Scan for the cell matching the given text and deliver its (x, y) coordinate at center. 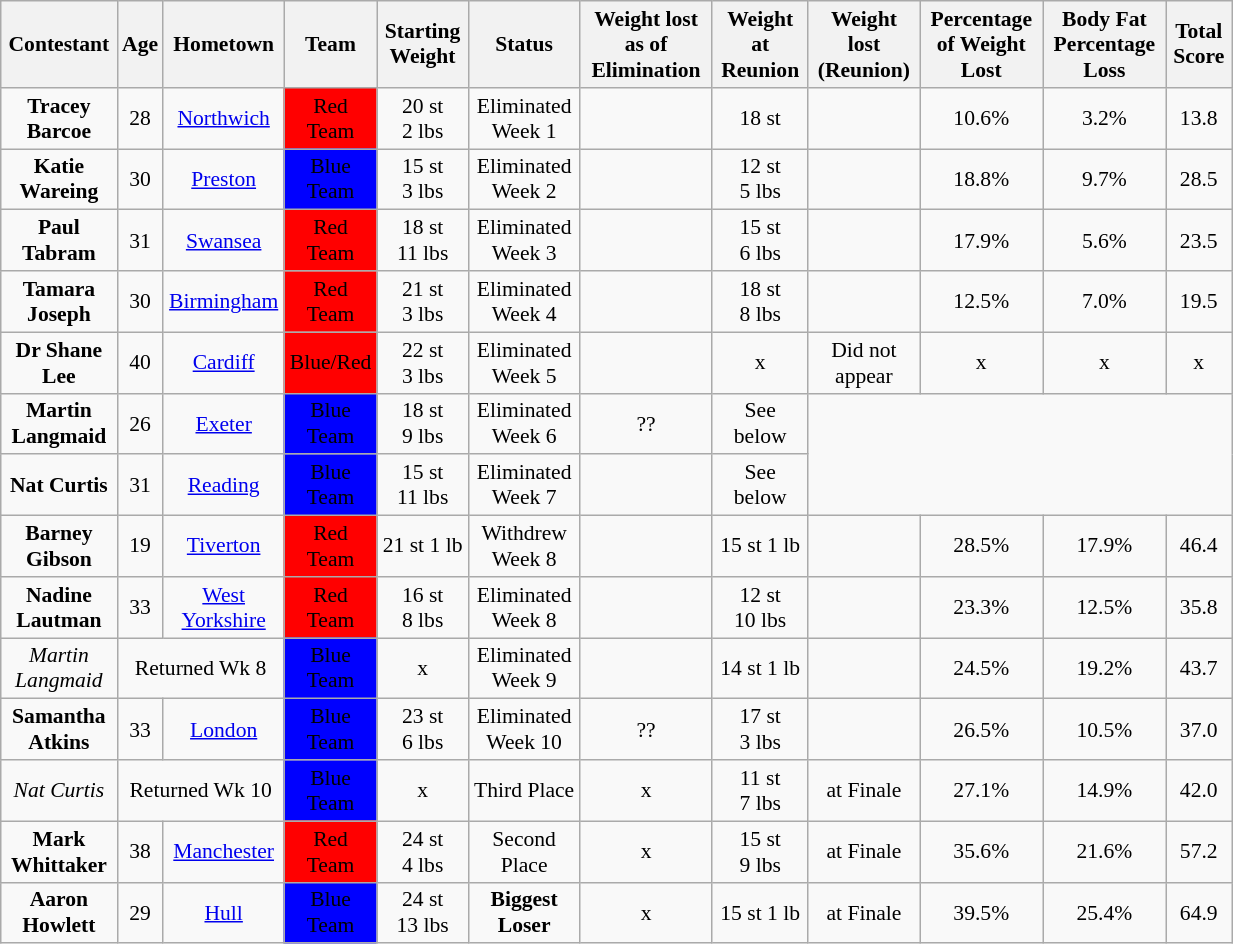
Returned Wk 8 (200, 668)
14 st 1 lb (760, 668)
Exeter (224, 424)
Paul Tabram (59, 240)
64.9 (1199, 912)
Tracey Barcoe (59, 118)
35.6% (982, 852)
18 st 11 lbs (423, 240)
Eliminated Week 1 (524, 118)
5.6% (1104, 240)
Weight lost (Reunion) (864, 44)
Eliminated Week 10 (524, 730)
13.8 (1199, 118)
Hometown (224, 44)
Eliminated Week 8 (524, 608)
Team (330, 44)
18.8% (982, 180)
Mark Whittaker (59, 852)
Contestant (59, 44)
27.1% (982, 790)
15 st 3 lbs (423, 180)
15 st 9 lbs (760, 852)
Dr Shane Lee (59, 362)
28 (140, 118)
17 st 3 lbs (760, 730)
11 st 7 lbs (760, 790)
28.5 (1199, 180)
West Yorkshire (224, 608)
15 st 11 lbs (423, 486)
Blue/Red (330, 362)
Eliminated Week 5 (524, 362)
39.5% (982, 912)
19.2% (1104, 668)
22 st 3 lbs (423, 362)
46.4 (1199, 546)
23 st 6 lbs (423, 730)
12 st 5 lbs (760, 180)
18 st 8 lbs (760, 302)
12 st 10 lbs (760, 608)
16 st 8 lbs (423, 608)
Eliminated Week 3 (524, 240)
Total Score (1199, 44)
23.3% (982, 608)
Second Place (524, 852)
Reading (224, 486)
Hull (224, 912)
Eliminated Week 2 (524, 180)
Age (140, 44)
Tiverton (224, 546)
37.0 (1199, 730)
23.5 (1199, 240)
Third Place (524, 790)
42.0 (1199, 790)
19.5 (1199, 302)
Withdrew Week 8 (524, 546)
Katie Wareing (59, 180)
21.6% (1104, 852)
10.6% (982, 118)
Eliminated Week 4 (524, 302)
Tamara Joseph (59, 302)
18 st (760, 118)
Weight lost as of Elimination (646, 44)
Nadine Lautman (59, 608)
Body Fat Percentage Loss (1104, 44)
Cardiff (224, 362)
29 (140, 912)
18 st 9 lbs (423, 424)
Eliminated Week 7 (524, 486)
28.5% (982, 546)
Returned Wk 10 (200, 790)
40 (140, 362)
21 st 3 lbs (423, 302)
Did not appear (864, 362)
15 st 6 lbs (760, 240)
43.7 (1199, 668)
24 st 4 lbs (423, 852)
Eliminated Week 9 (524, 668)
Swansea (224, 240)
7.0% (1104, 302)
26 (140, 424)
57.2 (1199, 852)
25.4% (1104, 912)
Status (524, 44)
Weight at Reunion (760, 44)
38 (140, 852)
35.8 (1199, 608)
Eliminated Week 6 (524, 424)
Preston (224, 180)
10.5% (1104, 730)
24 st 13 lbs (423, 912)
Biggest Loser (524, 912)
Barney Gibson (59, 546)
London (224, 730)
26.5% (982, 730)
21 st 1 lb (423, 546)
19 (140, 546)
Birmingham (224, 302)
Northwich (224, 118)
Aaron Howlett (59, 912)
9.7% (1104, 180)
14.9% (1104, 790)
Percentage of Weight Lost (982, 44)
3.2% (1104, 118)
Starting Weight (423, 44)
20 st 2 lbs (423, 118)
Manchester (224, 852)
24.5% (982, 668)
Samantha Atkins (59, 730)
